Return the (X, Y) coordinate for the center point of the cell that contains the specified text.  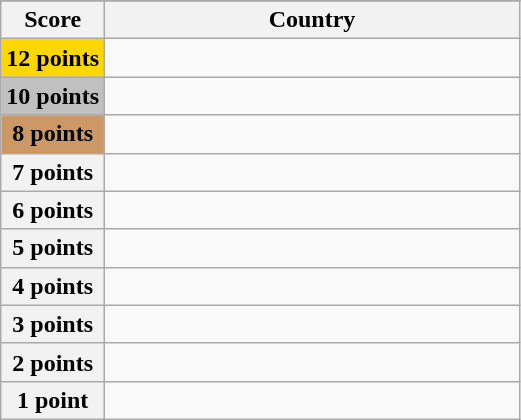
Country (312, 20)
3 points (53, 324)
2 points (53, 362)
10 points (53, 96)
4 points (53, 286)
Score (53, 20)
5 points (53, 248)
7 points (53, 172)
6 points (53, 210)
12 points (53, 58)
8 points (53, 134)
1 point (53, 400)
